Locate the cell with the specified text and output its (x, y) center coordinate. 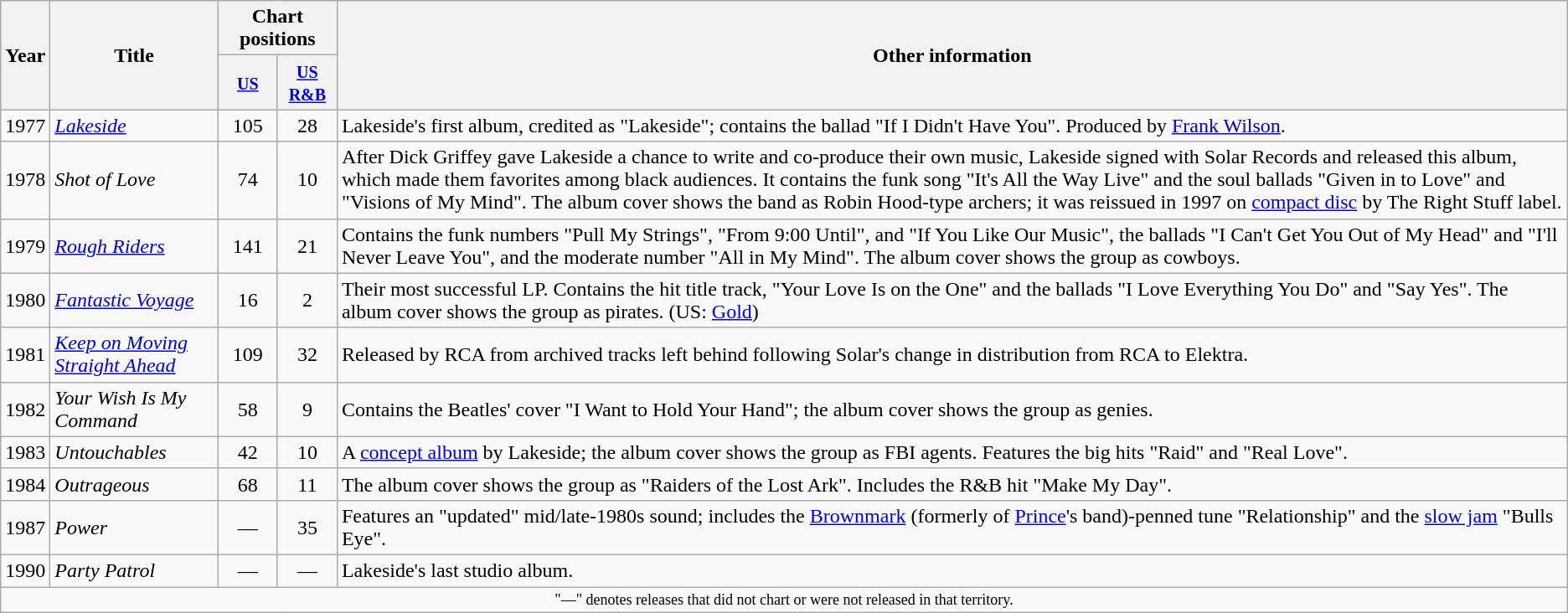
35 (307, 528)
Keep on Moving Straight Ahead (134, 355)
Title (134, 55)
1981 (25, 355)
Lakeside (134, 126)
Party Patrol (134, 570)
141 (248, 246)
Lakeside's last studio album. (952, 570)
2 (307, 300)
Power (134, 528)
Contains the Beatles' cover "I Want to Hold Your Hand"; the album cover shows the group as genies. (952, 409)
11 (307, 484)
16 (248, 300)
9 (307, 409)
21 (307, 246)
105 (248, 126)
1984 (25, 484)
US (248, 82)
42 (248, 452)
28 (307, 126)
68 (248, 484)
1979 (25, 246)
Released by RCA from archived tracks left behind following Solar's change in distribution from RCA to Elektra. (952, 355)
1980 (25, 300)
109 (248, 355)
1990 (25, 570)
Chart positions (277, 28)
1983 (25, 452)
1977 (25, 126)
The album cover shows the group as "Raiders of the Lost Ark". Includes the R&B hit "Make My Day". (952, 484)
Outrageous (134, 484)
Fantastic Voyage (134, 300)
Shot of Love (134, 180)
Year (25, 55)
Untouchables (134, 452)
1978 (25, 180)
1982 (25, 409)
"—" denotes releases that did not chart or were not released in that territory. (784, 600)
58 (248, 409)
US R&B (307, 82)
Other information (952, 55)
1987 (25, 528)
A concept album by Lakeside; the album cover shows the group as FBI agents. Features the big hits "Raid" and "Real Love". (952, 452)
74 (248, 180)
Your Wish Is My Command (134, 409)
Rough Riders (134, 246)
32 (307, 355)
Lakeside's first album, credited as "Lakeside"; contains the ballad "If I Didn't Have You". Produced by Frank Wilson. (952, 126)
